From the cell containing the given text, extract its center point as (X, Y) coordinate. 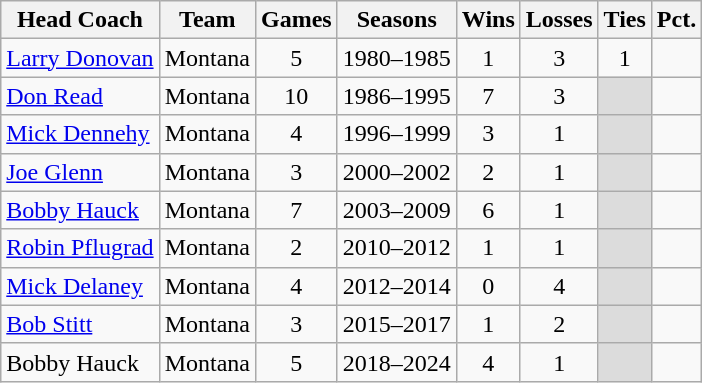
Pct. (676, 20)
Seasons (396, 20)
Mick Delaney (80, 286)
Bob Stitt (80, 324)
Head Coach (80, 20)
6 (488, 210)
Don Read (80, 96)
2015–2017 (396, 324)
Games (297, 20)
2018–2024 (396, 362)
Team (207, 20)
2012–2014 (396, 286)
Losses (559, 20)
Robin Pflugrad (80, 248)
Mick Dennehy (80, 134)
1986–1995 (396, 96)
Larry Donovan (80, 58)
Ties (624, 20)
0 (488, 286)
2000–2002 (396, 172)
1980–1985 (396, 58)
2003–2009 (396, 210)
1996–1999 (396, 134)
Wins (488, 20)
10 (297, 96)
2010–2012 (396, 248)
Joe Glenn (80, 172)
